Locate the cell with the specified text and output its (X, Y) center coordinate. 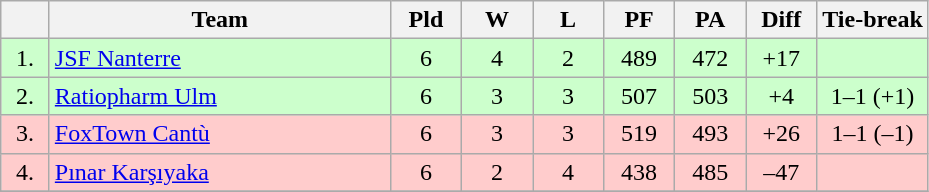
+17 (782, 58)
+4 (782, 96)
3. (26, 134)
507 (640, 96)
Pld (426, 20)
493 (710, 134)
489 (640, 58)
438 (640, 172)
–47 (782, 172)
519 (640, 134)
L (568, 20)
1. (26, 58)
JSF Nanterre (220, 58)
503 (710, 96)
Ratiopharm Ulm (220, 96)
4. (26, 172)
472 (710, 58)
485 (710, 172)
PA (710, 20)
Tie-break (873, 20)
PF (640, 20)
2. (26, 96)
+26 (782, 134)
1–1 (–1) (873, 134)
Diff (782, 20)
W (496, 20)
Team (220, 20)
1–1 (+1) (873, 96)
Pınar Karşıyaka (220, 172)
FoxTown Cantù (220, 134)
